For the text-containing cell, return its midpoint in (x, y) coordinate format. 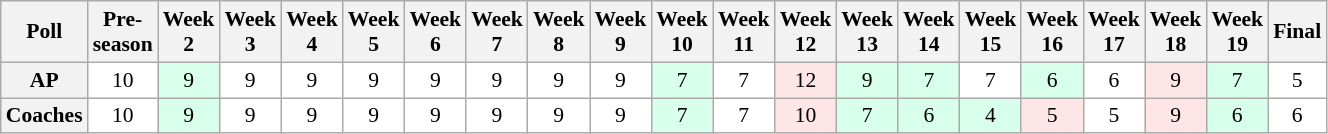
Coaches (44, 116)
Pre-season (123, 32)
Week6 (435, 32)
Week5 (374, 32)
Week18 (1176, 32)
Week16 (1052, 32)
Week10 (682, 32)
Final (1297, 32)
Week13 (867, 32)
AP (44, 80)
Week12 (806, 32)
Week2 (189, 32)
4 (991, 116)
Week9 (621, 32)
Week19 (1237, 32)
Week14 (929, 32)
Week15 (991, 32)
Week11 (744, 32)
Week3 (250, 32)
Week7 (497, 32)
Week8 (559, 32)
Week4 (312, 32)
Poll (44, 32)
Week17 (1114, 32)
12 (806, 80)
